Output the (x, y) coordinate of the center of the cell containing the given text.  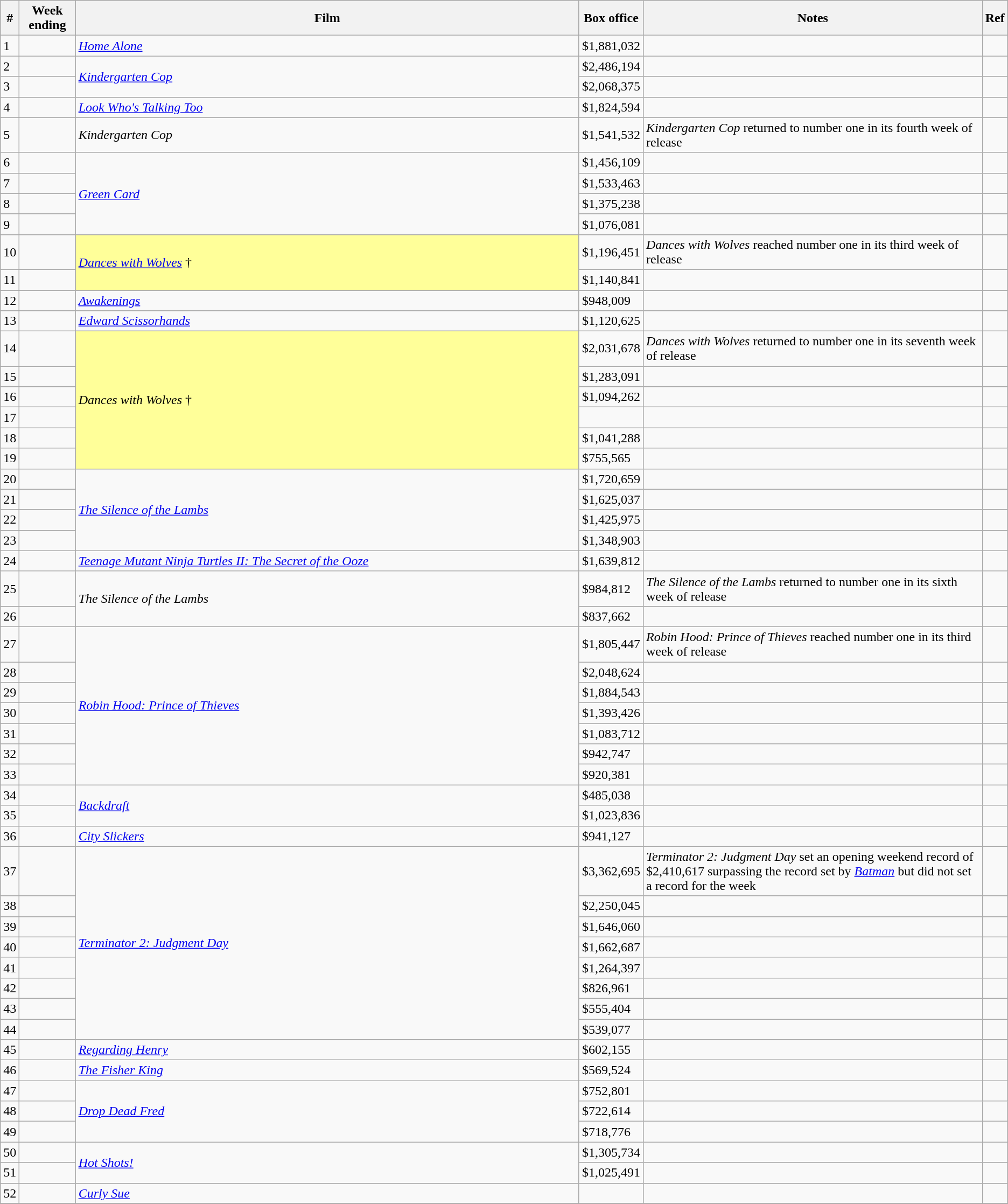
29 (10, 693)
8 (10, 204)
50 (10, 1152)
$1,025,491 (611, 1173)
$1,720,659 (611, 479)
$1,264,397 (611, 968)
37 (10, 871)
Backdraft (327, 805)
43 (10, 1008)
18 (10, 438)
52 (10, 1193)
15 (10, 377)
$2,068,375 (611, 87)
$755,565 (611, 458)
13 (10, 321)
$555,404 (611, 1008)
Dances with Wolves returned to number one in its seventh week of release (813, 349)
32 (10, 754)
$1,083,712 (611, 734)
$2,250,045 (611, 906)
49 (10, 1132)
$1,646,060 (611, 927)
47 (10, 1091)
$942,747 (611, 754)
$1,094,262 (611, 397)
3 (10, 87)
14 (10, 349)
27 (10, 644)
22 (10, 520)
30 (10, 713)
$1,196,451 (611, 252)
38 (10, 906)
$1,283,091 (611, 377)
45 (10, 1050)
Curly Sue (327, 1193)
$1,076,081 (611, 224)
$1,305,734 (611, 1152)
$984,812 (611, 588)
$2,048,624 (611, 672)
$1,881,032 (611, 46)
17 (10, 417)
$1,023,836 (611, 816)
28 (10, 672)
$1,425,975 (611, 520)
$826,961 (611, 988)
$1,662,687 (611, 947)
Look Who's Talking Too (327, 107)
20 (10, 479)
$569,524 (611, 1070)
Film (327, 18)
6 (10, 163)
$920,381 (611, 775)
$2,031,678 (611, 349)
26 (10, 616)
$1,348,903 (611, 540)
Ref (995, 18)
$1,140,841 (611, 280)
$1,805,447 (611, 644)
4 (10, 107)
23 (10, 540)
46 (10, 1070)
36 (10, 836)
$1,120,625 (611, 321)
44 (10, 1029)
Kindergarten Cop returned to number one in its fourth week of release (813, 135)
$1,375,238 (611, 204)
Drop Dead Fred (327, 1111)
$485,038 (611, 795)
# (10, 18)
31 (10, 734)
9 (10, 224)
10 (10, 252)
35 (10, 816)
$752,801 (611, 1091)
The Silence of the Lambs returned to number one in its sixth week of release (813, 588)
$1,639,812 (611, 561)
12 (10, 300)
$3,362,695 (611, 871)
Week ending (47, 18)
$941,127 (611, 836)
The Fisher King (327, 1070)
Teenage Mutant Ninja Turtles II: The Secret of the Ooze (327, 561)
Awakenings (327, 300)
Robin Hood: Prince of Thieves reached number one in its third week of release (813, 644)
21 (10, 499)
25 (10, 588)
Regarding Henry (327, 1050)
$948,009 (611, 300)
Hot Shots! (327, 1163)
42 (10, 988)
$1,041,288 (611, 438)
19 (10, 458)
11 (10, 280)
Dances with Wolves reached number one in its third week of release (813, 252)
40 (10, 947)
5 (10, 135)
$1,541,532 (611, 135)
Notes (813, 18)
33 (10, 775)
$1,625,037 (611, 499)
$718,776 (611, 1132)
Robin Hood: Prince of Thieves (327, 706)
$1,533,463 (611, 183)
7 (10, 183)
Terminator 2: Judgment Day set an opening weekend record of $2,410,617 surpassing the record set by Batman but did not set a record for the week (813, 871)
City Slickers (327, 836)
$1,824,594 (611, 107)
51 (10, 1173)
$1,456,109 (611, 163)
$837,662 (611, 616)
2 (10, 66)
16 (10, 397)
34 (10, 795)
Box office (611, 18)
$2,486,194 (611, 66)
39 (10, 927)
$1,884,543 (611, 693)
$722,614 (611, 1111)
$1,393,426 (611, 713)
41 (10, 968)
Home Alone (327, 46)
Green Card (327, 193)
Terminator 2: Judgment Day (327, 943)
48 (10, 1111)
1 (10, 46)
24 (10, 561)
$539,077 (611, 1029)
$602,155 (611, 1050)
Edward Scissorhands (327, 321)
